Detect which cell encompasses the target text, then output its (X, Y) center coordinate. 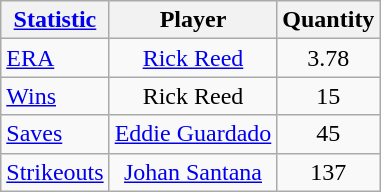
Saves (55, 134)
Player (193, 20)
Eddie Guardado (193, 134)
Wins (55, 96)
3.78 (328, 58)
137 (328, 172)
ERA (55, 58)
45 (328, 134)
Johan Santana (193, 172)
Statistic (55, 20)
Quantity (328, 20)
Strikeouts (55, 172)
15 (328, 96)
